For the text-containing cell, return its midpoint in [X, Y] coordinate format. 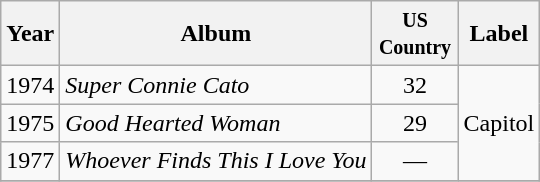
29 [415, 123]
Year [30, 34]
Good Hearted Woman [216, 123]
32 [415, 85]
1975 [30, 123]
1974 [30, 85]
Whoever Finds This I Love You [216, 161]
US Country [415, 34]
Super Connie Cato [216, 85]
1977 [30, 161]
Capitol [499, 123]
Album [216, 34]
Label [499, 34]
— [415, 161]
